Output the [X, Y] coordinate of the center of the cell containing the given text.  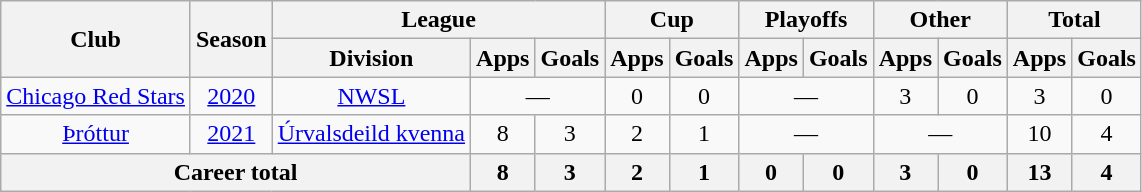
Þróttur [96, 134]
2021 [231, 134]
NWSL [371, 96]
Career total [236, 172]
2020 [231, 96]
Season [231, 39]
10 [1039, 134]
Cup [672, 20]
Other [940, 20]
Division [371, 58]
Playoffs [806, 20]
Total [1074, 20]
Club [96, 39]
League [438, 20]
Chicago Red Stars [96, 96]
13 [1039, 172]
Úrvalsdeild kvenna [371, 134]
